From the cell containing the given text, extract its center point as [x, y] coordinate. 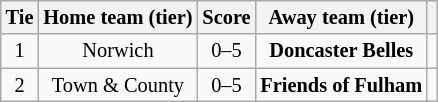
1 [20, 51]
Score [226, 17]
Friends of Fulham [341, 85]
Home team (tier) [118, 17]
Norwich [118, 51]
Town & County [118, 85]
Doncaster Belles [341, 51]
Away team (tier) [341, 17]
Tie [20, 17]
2 [20, 85]
